Detect which cell encompasses the target text, then output its [x, y] center coordinate. 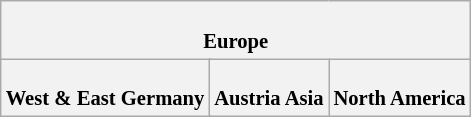
North America [399, 87]
Austria Asia [268, 87]
Europe [236, 29]
West & East Germany [106, 87]
